Search for the cell housing the specified text and yield its (X, Y) center coordinate. 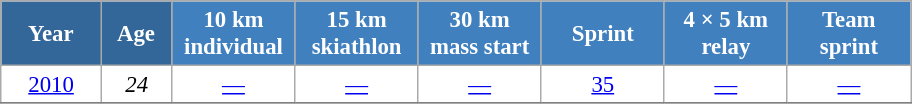
2010 (52, 85)
Team sprint (848, 34)
35 (602, 85)
4 × 5 km relay (726, 34)
Sprint (602, 34)
Age (136, 34)
30 km mass start (480, 34)
15 km skiathlon (356, 34)
24 (136, 85)
10 km individual (234, 34)
Year (52, 34)
